Scan for the cell matching the given text and deliver its [X, Y] coordinate at center. 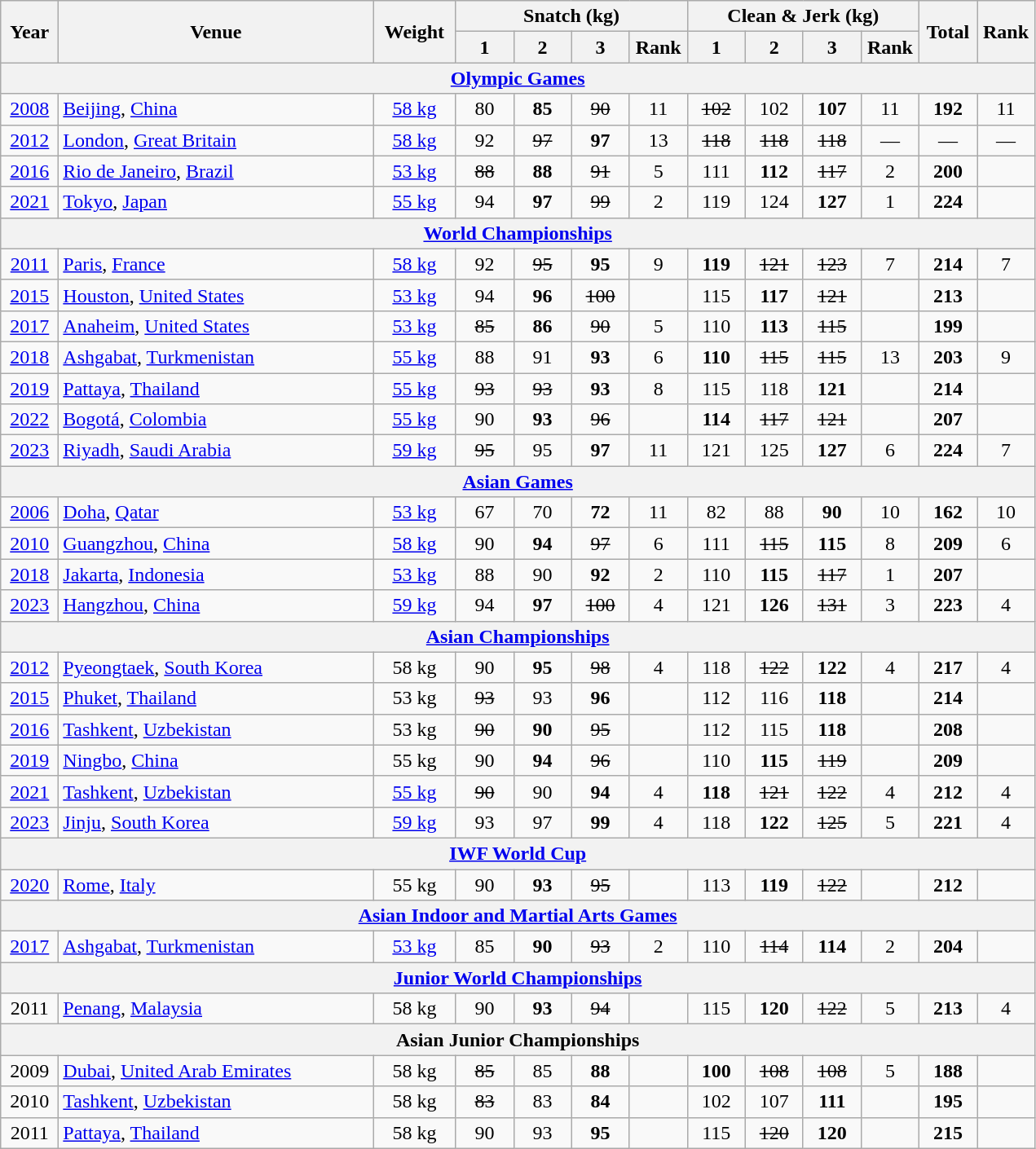
84 [600, 1102]
Paris, France [216, 264]
Asian Junior Championships [518, 1040]
Rome, Italy [216, 884]
Anaheim, United States [216, 326]
Ningbo, China [216, 760]
Weight [414, 32]
Snatch (kg) [571, 16]
126 [774, 605]
203 [947, 357]
Asian Indoor and Martial Arts Games [518, 916]
2009 [29, 1071]
Venue [216, 32]
Pyeongtaek, South Korea [216, 667]
World Championships [518, 233]
80 [484, 109]
67 [484, 513]
Tokyo, Japan [216, 202]
217 [947, 667]
Olympic Games [518, 78]
116 [774, 698]
221 [947, 822]
Beijing, China [216, 109]
2008 [29, 109]
208 [947, 729]
Hangzhou, China [216, 605]
Junior World Championships [518, 978]
98 [600, 667]
188 [947, 1071]
Guangzhou, China [216, 544]
70 [543, 513]
204 [947, 947]
Asian Championships [518, 636]
Phuket, Thailand [216, 698]
123 [831, 264]
Clean & Jerk (kg) [803, 16]
Penang, Malaysia [216, 1009]
2022 [29, 420]
Asian Games [518, 482]
162 [947, 513]
Year [29, 32]
124 [774, 202]
Doha, Qatar [216, 513]
London, Great Britain [216, 140]
Jakarta, Indonesia [216, 574]
Jinju, South Korea [216, 822]
Riyadh, Saudi Arabia [216, 451]
223 [947, 605]
Total [947, 32]
Houston, United States [216, 295]
86 [543, 326]
72 [600, 513]
131 [831, 605]
Bogotá, Colombia [216, 420]
2006 [29, 513]
200 [947, 171]
82 [716, 513]
199 [947, 326]
Dubai, United Arab Emirates [216, 1071]
IWF World Cup [518, 853]
Rio de Janeiro, Brazil [216, 171]
2020 [29, 884]
215 [947, 1133]
192 [947, 109]
195 [947, 1102]
